Output the [X, Y] coordinate of the center of the cell containing the given text.  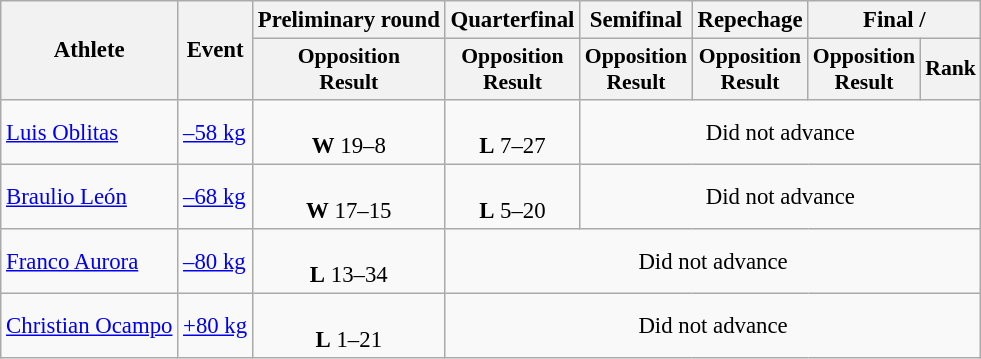
Athlete [90, 50]
Event [216, 50]
W 17–15 [348, 196]
–68 kg [216, 196]
Luis Oblitas [90, 132]
Rank [950, 70]
L 5–20 [512, 196]
Preliminary round [348, 20]
Franco Aurora [90, 262]
L 13–34 [348, 262]
Final / [894, 20]
Semifinal [636, 20]
L 7–27 [512, 132]
W 19–8 [348, 132]
–58 kg [216, 132]
+80 kg [216, 326]
Quarterfinal [512, 20]
Christian Ocampo [90, 326]
L 1–21 [348, 326]
Repechage [750, 20]
Braulio León [90, 196]
–80 kg [216, 262]
